Locate the cell with the specified text and output its [X, Y] center coordinate. 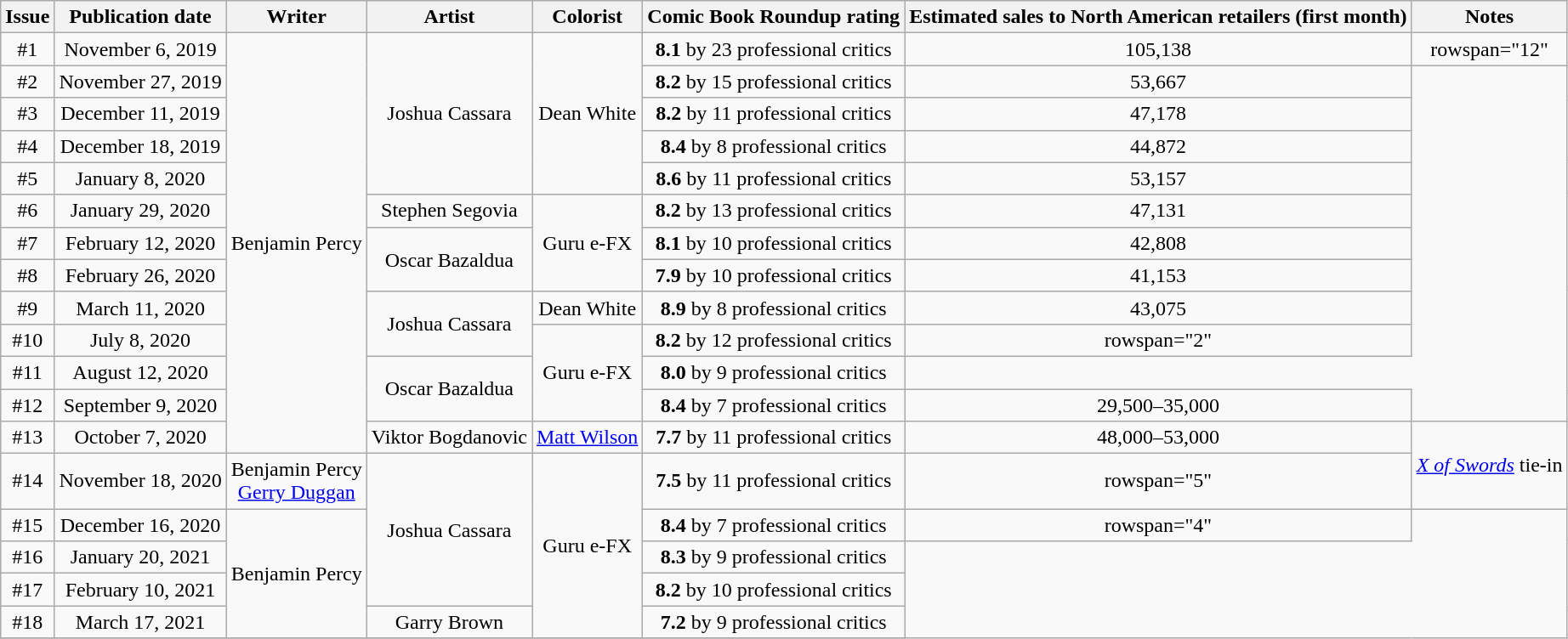
#8 [27, 275]
8.2 by 15 professional critics [774, 82]
#16 [27, 557]
#2 [27, 82]
Viktor Bogdanovic [449, 438]
44,872 [1158, 146]
Garry Brown [449, 622]
March 17, 2021 [140, 622]
Artist [449, 17]
January 20, 2021 [140, 557]
#3 [27, 114]
February 26, 2020 [140, 275]
47,178 [1158, 114]
7.5 by 11 professional critics [774, 481]
53,667 [1158, 82]
7.2 by 9 professional critics [774, 622]
November 27, 2019 [140, 82]
#6 [27, 211]
#14 [27, 481]
February 12, 2020 [140, 243]
43,075 [1158, 308]
Publication date [140, 17]
rowspan="4" [1158, 525]
8.2 by 12 professional critics [774, 340]
January 8, 2020 [140, 178]
rowspan="12" [1490, 49]
8.1 by 10 professional critics [774, 243]
7.7 by 11 professional critics [774, 438]
Estimated sales to North American retailers (first month) [1158, 17]
rowspan="5" [1158, 481]
47,131 [1158, 211]
8.2 by 13 professional critics [774, 211]
8.1 by 23 professional critics [774, 49]
September 9, 2020 [140, 405]
March 11, 2020 [140, 308]
105,138 [1158, 49]
October 7, 2020 [140, 438]
Benjamin PercyGerry Duggan [296, 481]
July 8, 2020 [140, 340]
August 12, 2020 [140, 372]
February 10, 2021 [140, 590]
#1 [27, 49]
Issue [27, 17]
8.6 by 11 professional critics [774, 178]
8.2 by 11 professional critics [774, 114]
#5 [27, 178]
7.9 by 10 professional critics [774, 275]
December 11, 2019 [140, 114]
December 18, 2019 [140, 146]
42,808 [1158, 243]
#11 [27, 372]
53,157 [1158, 178]
#4 [27, 146]
29,500–35,000 [1158, 405]
#13 [27, 438]
#7 [27, 243]
41,153 [1158, 275]
January 29, 2020 [140, 211]
#12 [27, 405]
X of Swords tie-in [1490, 466]
8.0 by 9 professional critics [774, 372]
#15 [27, 525]
Colorist [588, 17]
#18 [27, 622]
8.9 by 8 professional critics [774, 308]
November 6, 2019 [140, 49]
December 16, 2020 [140, 525]
Notes [1490, 17]
8.4 by 8 professional critics [774, 146]
Stephen Segovia [449, 211]
#9 [27, 308]
November 18, 2020 [140, 481]
Matt Wilson [588, 438]
8.2 by 10 professional critics [774, 590]
8.3 by 9 professional critics [774, 557]
rowspan="2" [1158, 340]
#10 [27, 340]
Comic Book Roundup rating [774, 17]
48,000–53,000 [1158, 438]
Writer [296, 17]
#17 [27, 590]
